Find where the given text appears and provide that cell's center as [X, Y] coordinate. 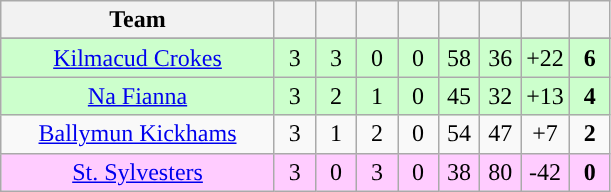
38 [460, 172]
Ballymun Kickhams [138, 134]
+7 [546, 134]
Na Fianna [138, 96]
58 [460, 58]
Team [138, 20]
Kilmacud Crokes [138, 58]
+22 [546, 58]
80 [500, 172]
-42 [546, 172]
6 [590, 58]
47 [500, 134]
54 [460, 134]
+13 [546, 96]
45 [460, 96]
St. Sylvesters [138, 172]
32 [500, 96]
4 [590, 96]
36 [500, 58]
